Return (X, Y) of the center of cell containing provided text 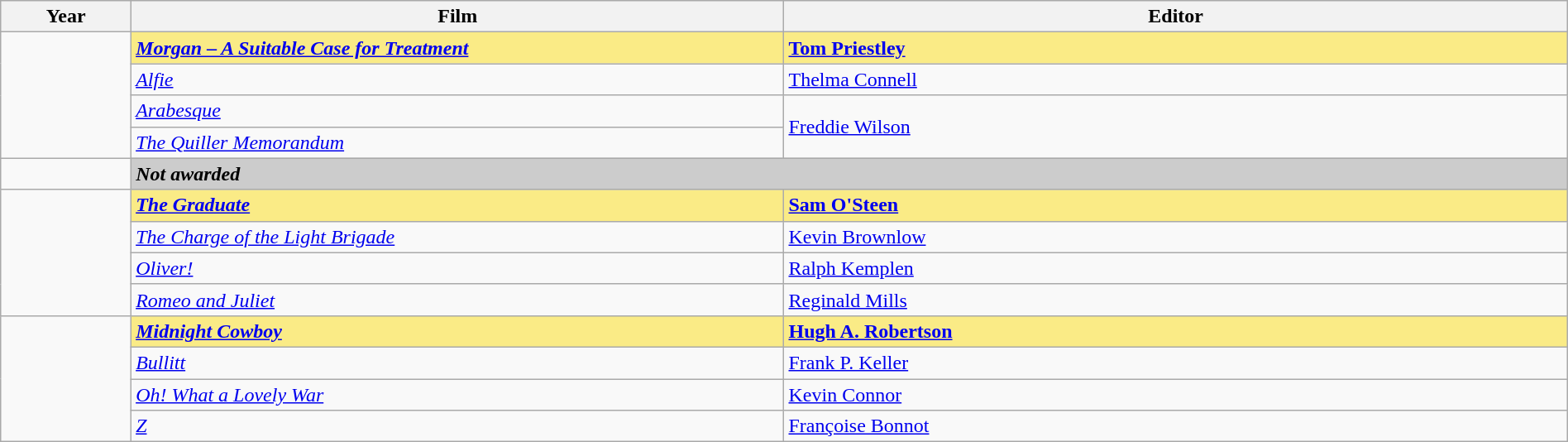
Tom Priestley (1176, 48)
Ralph Kemplen (1176, 268)
The Quiller Memorandum (458, 142)
Arabesque (458, 111)
Romeo and Juliet (458, 300)
The Charge of the Light Brigade (458, 237)
Frank P. Keller (1176, 363)
Oliver! (458, 268)
Alfie (458, 79)
Oh! What a Lovely War (458, 395)
Not awarded (850, 174)
Kevin Connor (1176, 395)
Midnight Cowboy (458, 331)
Z (458, 426)
Françoise Bonnot (1176, 426)
Editor (1176, 17)
Freddie Wilson (1176, 127)
Reginald Mills (1176, 300)
Hugh A. Robertson (1176, 331)
Sam O'Steen (1176, 205)
Bullitt (458, 363)
Kevin Brownlow (1176, 237)
Film (458, 17)
Year (66, 17)
Thelma Connell (1176, 79)
The Graduate (458, 205)
Morgan – A Suitable Case for Treatment (458, 48)
